From the cell containing the given text, extract its center point as (X, Y) coordinate. 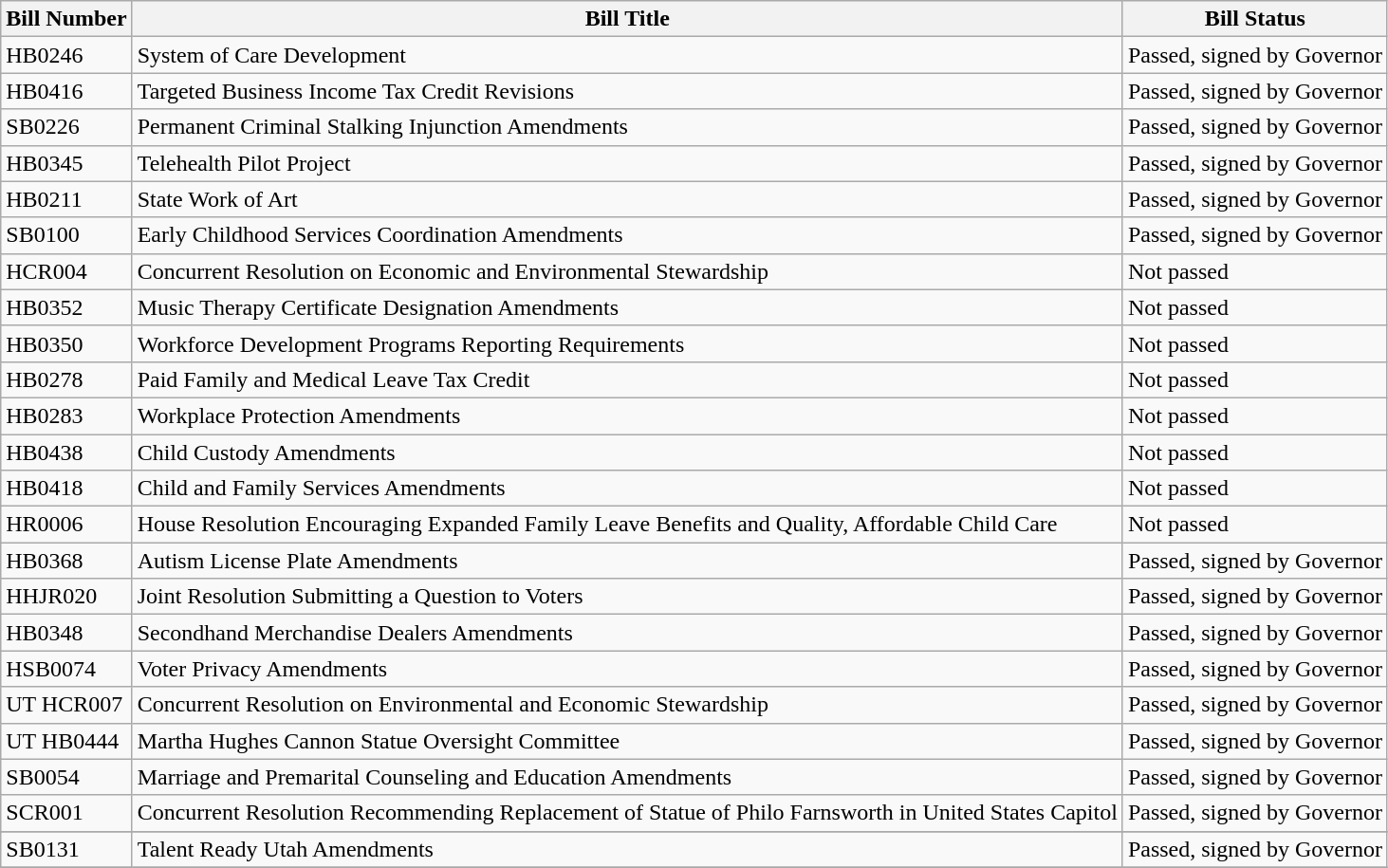
SB0131 (66, 849)
SCR001 (66, 813)
HB0416 (66, 91)
HB0438 (66, 452)
HB0350 (66, 343)
HB0348 (66, 633)
Targeted Business Income Tax Credit Revisions (627, 91)
UT HCR007 (66, 705)
Bill Title (627, 19)
Marriage and Premarital Counseling and Education Amendments (627, 777)
Permanent Criminal Stalking Injunction Amendments (627, 127)
State Work of Art (627, 199)
Child and Family Services Amendments (627, 489)
HB0246 (66, 55)
HB0278 (66, 379)
HB0345 (66, 163)
SB0226 (66, 127)
Paid Family and Medical Leave Tax Credit (627, 379)
Secondhand Merchandise Dealers Amendments (627, 633)
Workplace Protection Amendments (627, 416)
Talent Ready Utah Amendments (627, 849)
Joint Resolution Submitting a Question to Voters (627, 597)
Workforce Development Programs Reporting Requirements (627, 343)
Autism License Plate Amendments (627, 561)
UT HB0444 (66, 741)
Voter Privacy Amendments (627, 669)
HR0006 (66, 525)
Bill Number (66, 19)
Child Custody Amendments (627, 452)
Early Childhood Services Coordination Amendments (627, 235)
SB0100 (66, 235)
HB0352 (66, 307)
Bill Status (1254, 19)
HB0283 (66, 416)
HCR004 (66, 271)
Concurrent Resolution on Economic and Environmental Stewardship (627, 271)
SB0054 (66, 777)
Martha Hughes Cannon Statue Oversight Committee (627, 741)
HB0418 (66, 489)
HB0368 (66, 561)
Music Therapy Certificate Designation Amendments (627, 307)
HSB0074 (66, 669)
Concurrent Resolution on Environmental and Economic Stewardship (627, 705)
Telehealth Pilot Project (627, 163)
Concurrent Resolution Recommending Replacement of Statue of Philo Farnsworth in United States Capitol (627, 813)
System of Care Development (627, 55)
HHJR020 (66, 597)
HB0211 (66, 199)
House Resolution Encouraging Expanded Family Leave Benefits and Quality, Affordable Child Care (627, 525)
